Pinpoint the cell where the given text exists, returning its (x, y) midpoint coordinate. 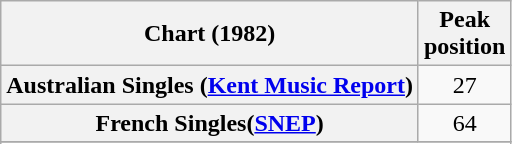
64 (464, 123)
27 (464, 85)
French Singles(SNEP) (210, 123)
Australian Singles (Kent Music Report) (210, 85)
Peakposition (464, 34)
Chart (1982) (210, 34)
